Locate the cell with the specified text and output its (x, y) center coordinate. 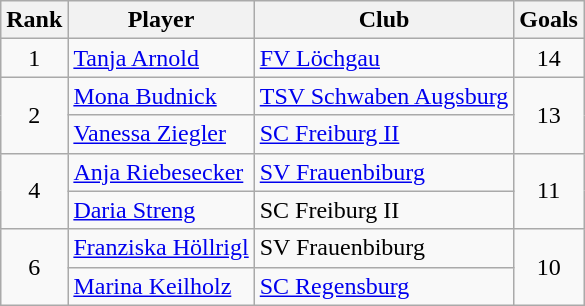
14 (549, 58)
4 (34, 191)
10 (549, 267)
11 (549, 191)
Rank (34, 20)
Marina Keilholz (161, 286)
2 (34, 115)
SC Regensburg (384, 286)
Daria Streng (161, 210)
Goals (549, 20)
Vanessa Ziegler (161, 134)
FV Löchgau (384, 58)
Anja Riebesecker (161, 172)
1 (34, 58)
Tanja Arnold (161, 58)
13 (549, 115)
Mona Budnick (161, 96)
TSV Schwaben Augsburg (384, 96)
Franziska Höllrigl (161, 248)
Player (161, 20)
Club (384, 20)
6 (34, 267)
